Find where the given text appears and provide that cell's center as (X, Y) coordinate. 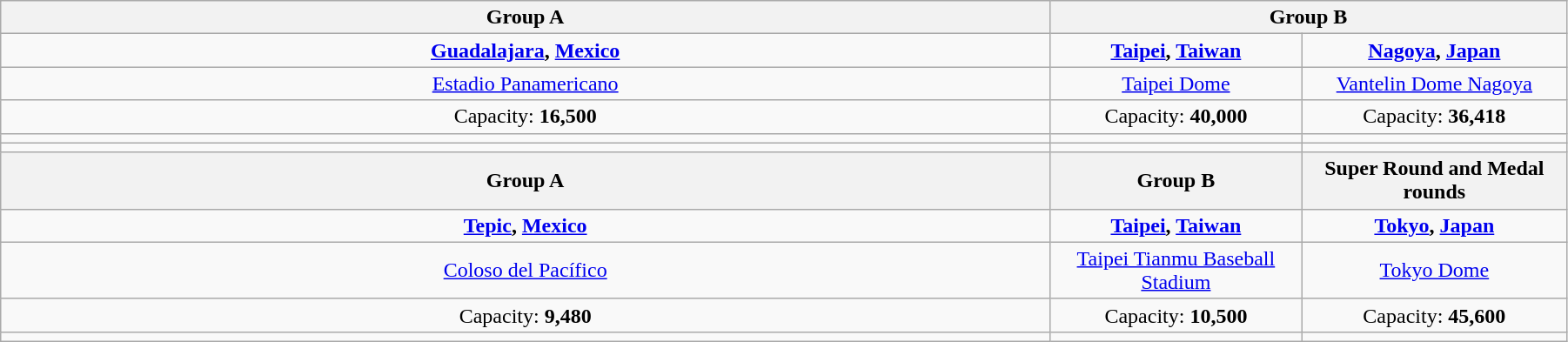
Tepic, Mexico (526, 225)
Guadalajara, Mexico (526, 50)
Estadio Panamericano (526, 84)
Taipei Dome (1176, 84)
Tokyo Dome (1434, 270)
Nagoya, Japan (1434, 50)
Capacity: 40,000 (1176, 117)
Capacity: 10,500 (1176, 315)
Capacity: 9,480 (526, 315)
Taipei Tianmu Baseball Stadium (1176, 270)
Capacity: 16,500 (526, 117)
Tokyo, Japan (1434, 225)
Super Round and Medal rounds (1434, 181)
Capacity: 45,600 (1434, 315)
Coloso del Pacífico (526, 270)
Capacity: 36,418 (1434, 117)
Vantelin Dome Nagoya (1434, 84)
